Output the [X, Y] coordinate of the center of the cell containing the given text.  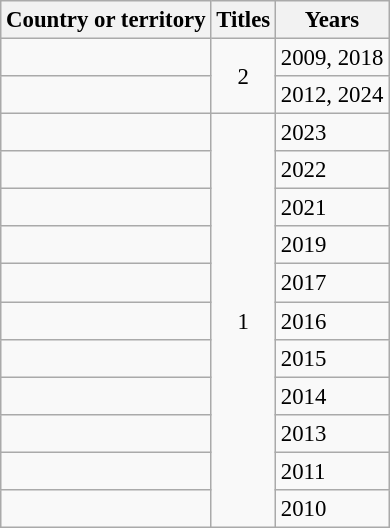
2015 [332, 358]
1 [244, 321]
2016 [332, 321]
2 [244, 76]
2012, 2024 [332, 95]
2010 [332, 509]
2023 [332, 133]
Country or territory [106, 20]
2011 [332, 471]
Years [332, 20]
2009, 2018 [332, 58]
2017 [332, 283]
Titles [244, 20]
2022 [332, 170]
2021 [332, 208]
2014 [332, 396]
2013 [332, 433]
2019 [332, 245]
